Extract the (x, y) coordinate from the center of the cell holding the provided text.  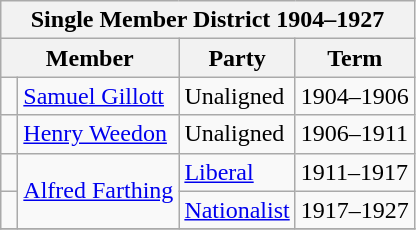
1906–1911 (354, 134)
Henry Weedon (98, 134)
Nationalist (237, 210)
Liberal (237, 172)
Alfred Farthing (98, 191)
1911–1917 (354, 172)
Single Member District 1904–1927 (208, 20)
1904–1906 (354, 96)
Party (237, 58)
Member (90, 58)
1917–1927 (354, 210)
Term (354, 58)
Samuel Gillott (98, 96)
